Extract the (x, y) coordinate from the center of the cell holding the provided text.  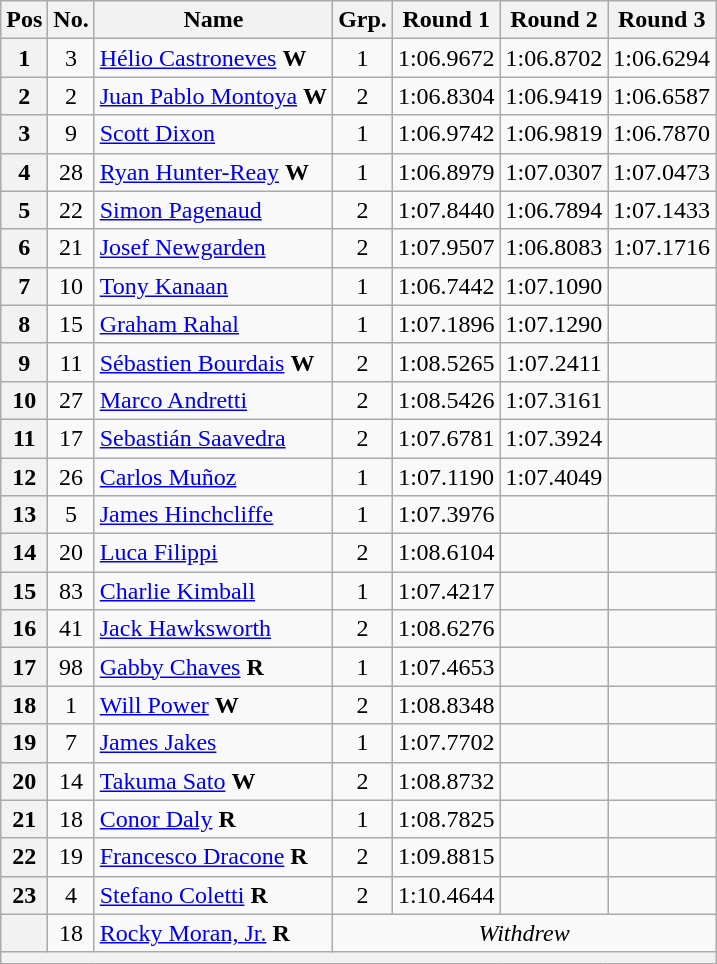
1:06.6294 (662, 58)
1:06.9819 (554, 134)
Grp. (363, 20)
28 (71, 172)
1:07.2411 (554, 362)
1:07.3924 (554, 438)
Charlie Kimball (213, 591)
8 (24, 324)
6 (24, 248)
Marco Andretti (213, 400)
No. (71, 20)
Sebastián Saavedra (213, 438)
Gabby Chaves R (213, 667)
1:06.9672 (446, 58)
James Jakes (213, 743)
1:06.8304 (446, 96)
1:07.0473 (662, 172)
Will Power W (213, 705)
1:08.8732 (446, 781)
1:07.8440 (446, 210)
Francesco Dracone R (213, 857)
1:08.8348 (446, 705)
Graham Rahal (213, 324)
James Hinchcliffe (213, 515)
Round 3 (662, 20)
1:07.1290 (554, 324)
1:07.9507 (446, 248)
1:06.7442 (446, 286)
1:07.6781 (446, 438)
1:07.4049 (554, 477)
27 (71, 400)
1:08.6104 (446, 553)
Rocky Moran, Jr. R (213, 933)
1:07.7702 (446, 743)
Round 1 (446, 20)
1:07.3161 (554, 400)
16 (24, 629)
Withdrew (524, 933)
1:06.7894 (554, 210)
1:08.7825 (446, 819)
1:08.5265 (446, 362)
Scott Dixon (213, 134)
1:07.1190 (446, 477)
Simon Pagenaud (213, 210)
1:06.9419 (554, 96)
Round 2 (554, 20)
Sébastien Bourdais W (213, 362)
1:08.6276 (446, 629)
1:07.1716 (662, 248)
Conor Daly R (213, 819)
1:07.4217 (446, 591)
Juan Pablo Montoya W (213, 96)
1:10.4644 (446, 895)
1:06.8702 (554, 58)
1:07.1896 (446, 324)
1:07.4653 (446, 667)
41 (71, 629)
1:07.0307 (554, 172)
Tony Kanaan (213, 286)
Pos (24, 20)
1:08.5426 (446, 400)
Stefano Coletti R (213, 895)
Name (213, 20)
Hélio Castroneves W (213, 58)
1:07.1433 (662, 210)
1:06.8083 (554, 248)
83 (71, 591)
1:06.9742 (446, 134)
Josef Newgarden (213, 248)
98 (71, 667)
1:07.3976 (446, 515)
23 (24, 895)
12 (24, 477)
1:07.1090 (554, 286)
1:06.7870 (662, 134)
1:09.8815 (446, 857)
1:06.6587 (662, 96)
Jack Hawksworth (213, 629)
1:06.8979 (446, 172)
Ryan Hunter-Reay W (213, 172)
13 (24, 515)
Carlos Muñoz (213, 477)
Luca Filippi (213, 553)
Takuma Sato W (213, 781)
26 (71, 477)
